Detect which cell encompasses the target text, then output its [X, Y] center coordinate. 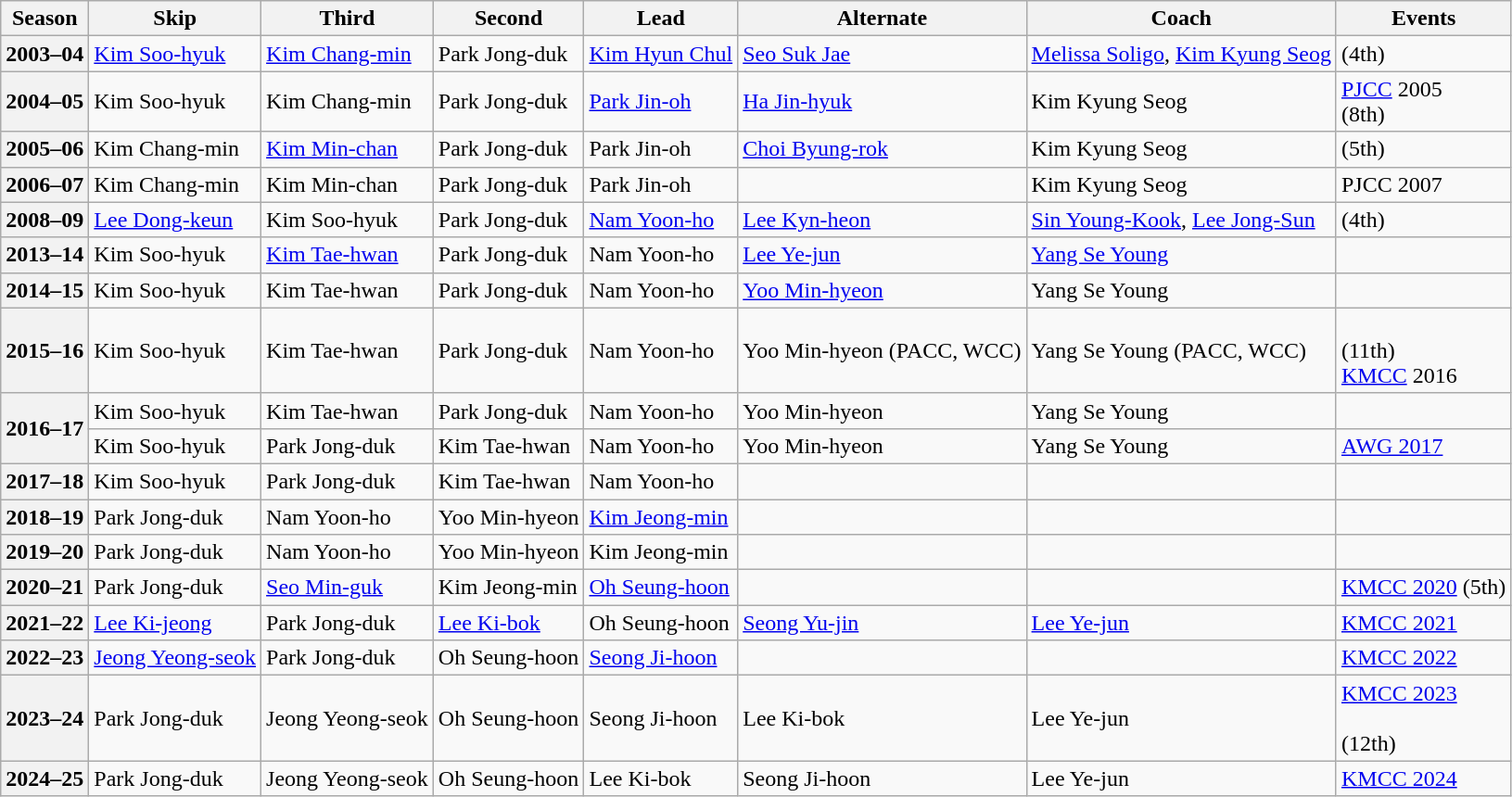
(11th)KMCC 2016 [1423, 350]
PJCC 2005 (8th) [1423, 102]
2016–17 [44, 428]
2004–05 [44, 102]
2015–16 [44, 350]
Seo Min-guk [348, 588]
Events [1423, 19]
Lead [661, 19]
2013–14 [44, 255]
PJCC 2007 [1423, 184]
Lee Dong-keun [175, 220]
Seo Suk Jae [883, 54]
Ha Jin-hyuk [883, 102]
Melissa Soligo, Kim Kyung Seog [1181, 54]
Choi Byung-rok [883, 149]
2024–25 [44, 778]
2019–20 [44, 552]
2005–06 [44, 149]
2021–22 [44, 623]
KMCC 2022 [1423, 658]
Seong Yu-jin [883, 623]
Yoo Min-hyeon (PACC, WCC) [883, 350]
2003–04 [44, 54]
Third [348, 19]
AWG 2017 [1423, 446]
KMCC 2023 (12th) [1423, 718]
Yang Se Young (PACC, WCC) [1181, 350]
KMCC 2021 [1423, 623]
2022–23 [44, 658]
2023–24 [44, 718]
Second [508, 19]
Season [44, 19]
(5th) [1423, 149]
Skip [175, 19]
2006–07 [44, 184]
2020–21 [44, 588]
Coach [1181, 19]
Kim Hyun Chul [661, 54]
2018–19 [44, 516]
2014–15 [44, 290]
KMCC 2020 (5th) [1423, 588]
Sin Young-Kook, Lee Jong-Sun [1181, 220]
Alternate [883, 19]
KMCC 2024 [1423, 778]
Lee Ki-jeong [175, 623]
Lee Kyn-heon [883, 220]
2008–09 [44, 220]
2017–18 [44, 481]
